Pinpoint the cell where the given text exists, returning its (X, Y) midpoint coordinate. 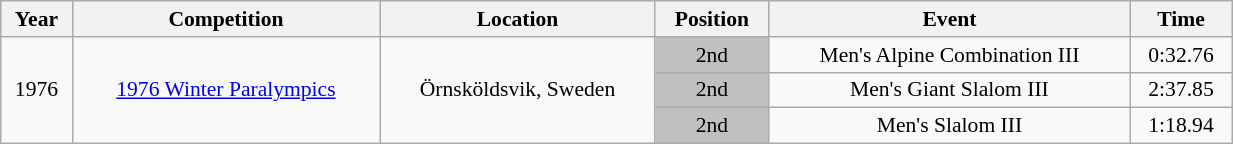
Position (712, 19)
2:37.85 (1180, 90)
Event (949, 19)
Time (1180, 19)
Men's Alpine Combination III (949, 55)
1976 (36, 90)
0:32.76 (1180, 55)
1:18.94 (1180, 126)
Year (36, 19)
Competition (226, 19)
1976 Winter Paralympics (226, 90)
Location (518, 19)
Men's Slalom III (949, 126)
Men's Giant Slalom III (949, 90)
Örnsköldsvik, Sweden (518, 90)
